Capture the cell that displays the provided text and extract its [X, Y] central coordinate. 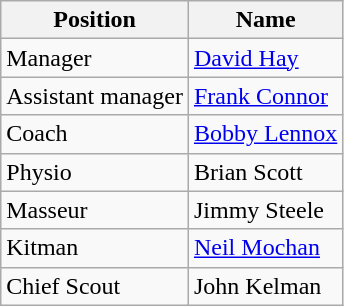
Frank Connor [265, 96]
Kitman [95, 248]
John Kelman [265, 286]
Brian Scott [265, 172]
Assistant manager [95, 96]
Name [265, 20]
Chief Scout [95, 286]
David Hay [265, 58]
Masseur [95, 210]
Neil Mochan [265, 248]
Bobby Lennox [265, 134]
Physio [95, 172]
Position [95, 20]
Coach [95, 134]
Manager [95, 58]
Jimmy Steele [265, 210]
